Search for the cell housing the specified text and yield its (X, Y) center coordinate. 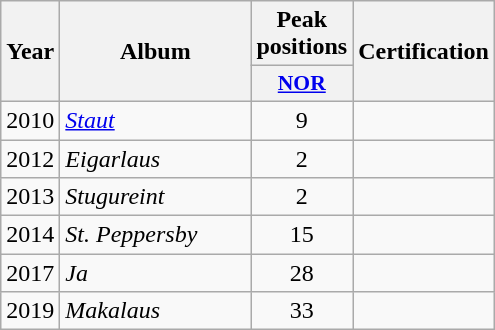
2012 (30, 159)
Eigarlaus (156, 159)
St. Peppersby (156, 235)
9 (302, 120)
2017 (30, 273)
Year (30, 52)
Peak positions (302, 34)
2010 (30, 120)
2013 (30, 197)
2019 (30, 311)
Stugureint (156, 197)
Album (156, 52)
NOR (302, 84)
Makalaus (156, 311)
28 (302, 273)
Staut (156, 120)
15 (302, 235)
Certification (424, 52)
2014 (30, 235)
33 (302, 311)
Ja (156, 273)
